Identify which cell holds the provided text, then report its (x, y) central coordinate. 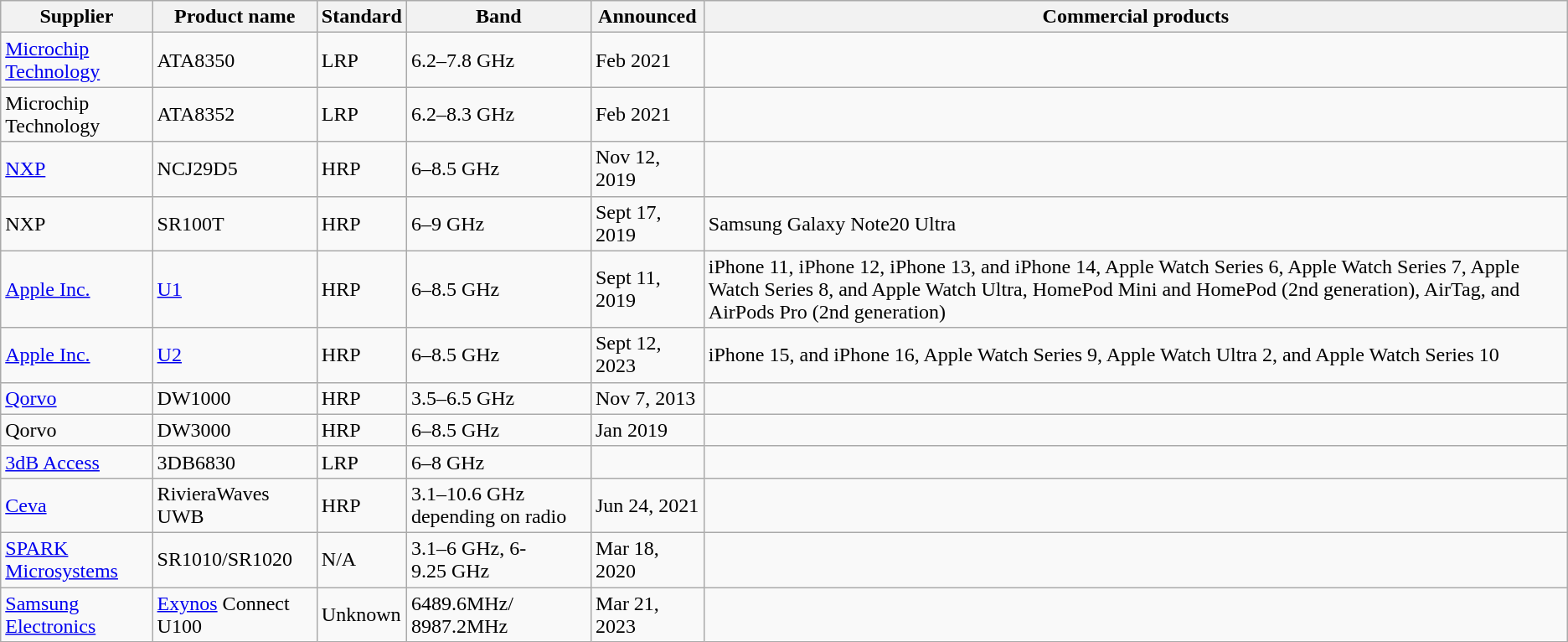
NCJ29D5 (235, 169)
N/A (362, 560)
6–9 GHz (498, 223)
Mar 21, 2023 (647, 614)
ATA8352 (235, 114)
3.1–10.6 GHz depending on radio (498, 505)
Nov 7, 2013 (647, 398)
U1 (235, 289)
Jan 2019 (647, 430)
ATA8350 (235, 60)
6.2–7.8 GHz (498, 60)
Samsung Electronics (77, 614)
Jun 24, 2021 (647, 505)
Samsung Galaxy Note20 Ultra (1136, 223)
Product name (235, 17)
DW1000 (235, 398)
Ceva (77, 505)
Exynos Connect U100 (235, 614)
U2 (235, 355)
6–8 GHz (498, 462)
Supplier (77, 17)
SPARK Microsystems (77, 560)
Standard (362, 17)
3dB Access (77, 462)
Nov 12, 2019 (647, 169)
Sept 17, 2019 (647, 223)
Sept 11, 2019 (647, 289)
Sept 12, 2023 (647, 355)
Commercial products (1136, 17)
Unknown (362, 614)
6.2–8.3 GHz (498, 114)
3.1–6 GHz, 6-9.25 GHz (498, 560)
SR100T (235, 223)
SR1010/SR1020 (235, 560)
6489.6MHz/ 8987.2MHz (498, 614)
Band (498, 17)
Mar 18, 2020 (647, 560)
3.5–6.5 GHz (498, 398)
iPhone 15, and iPhone 16, Apple Watch Series 9, Apple Watch Ultra 2, and Apple Watch Series 10 (1136, 355)
3DB6830 (235, 462)
RivieraWaves UWB (235, 505)
DW3000 (235, 430)
Announced (647, 17)
